From the cell containing the given text, extract its center point as (x, y) coordinate. 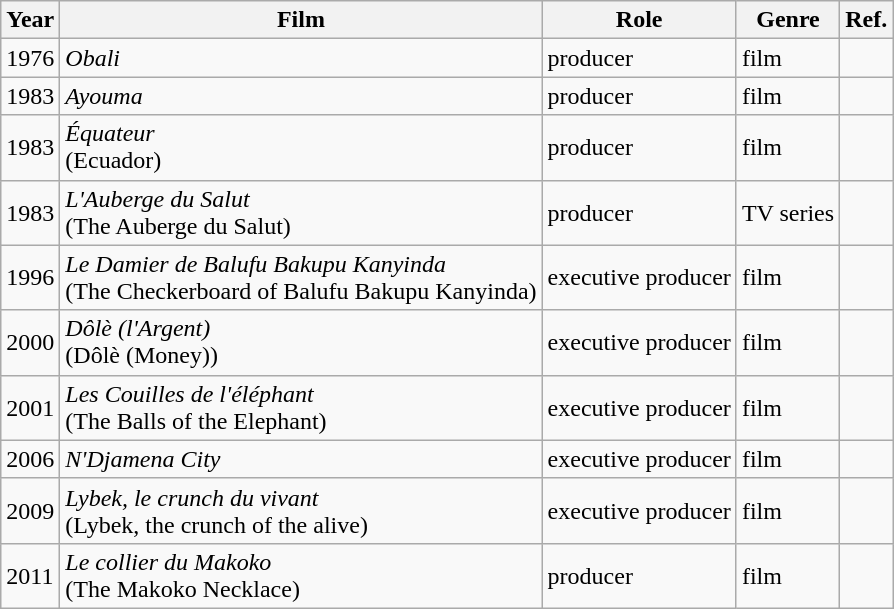
Équateur (Ecuador) (301, 148)
Role (639, 20)
1996 (30, 278)
1976 (30, 58)
2011 (30, 576)
Le Damier de Balufu Bakupu Kanyinda (The Checkerboard of Balufu Bakupu Kanyinda) (301, 278)
2006 (30, 459)
Lybek, le crunch du vivant (Lybek, the crunch of the alive) (301, 510)
Les Couilles de l'éléphant (The Balls of the Elephant) (301, 408)
2000 (30, 342)
Ref. (866, 20)
2001 (30, 408)
Film (301, 20)
N'Djamena City (301, 459)
Genre (788, 20)
Ayouma (301, 96)
Le collier du Makoko (The Makoko Necklace) (301, 576)
Dôlè (l'Argent) (Dôlè (Money)) (301, 342)
Obali (301, 58)
TV series (788, 212)
Year (30, 20)
2009 (30, 510)
L'Auberge du Salut (The Auberge du Salut) (301, 212)
